Pinpoint the cell where the given text exists, returning its (X, Y) midpoint coordinate. 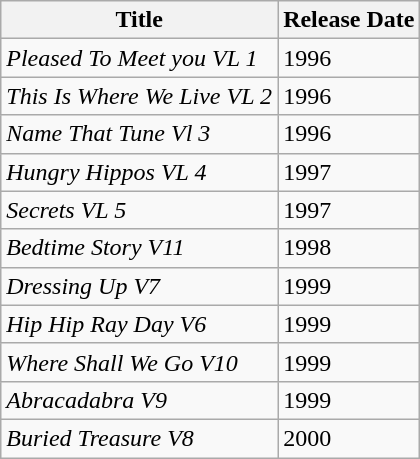
Release Date (349, 20)
Where Shall We Go V10 (140, 362)
Title (140, 20)
Dressing Up V7 (140, 286)
Pleased To Meet you VL 1 (140, 58)
This Is Where We Live VL 2 (140, 96)
Buried Treasure V8 (140, 438)
Name That Tune Vl 3 (140, 134)
Secrets VL 5 (140, 210)
2000 (349, 438)
Hungry Hippos VL 4 (140, 172)
Hip Hip Ray Day V6 (140, 324)
Bedtime Story V11 (140, 248)
Abracadabra V9 (140, 400)
1998 (349, 248)
